For the text-containing cell, return its midpoint in (x, y) coordinate format. 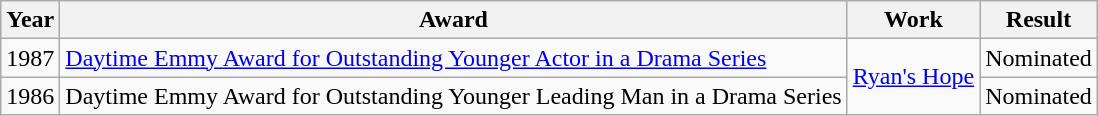
1987 (30, 58)
Result (1039, 20)
Daytime Emmy Award for Outstanding Younger Actor in a Drama Series (454, 58)
Daytime Emmy Award for Outstanding Younger Leading Man in a Drama Series (454, 96)
Ryan's Hope (913, 77)
Work (913, 20)
1986 (30, 96)
Year (30, 20)
Award (454, 20)
